Output the (x, y) coordinate of the center of the cell containing the given text.  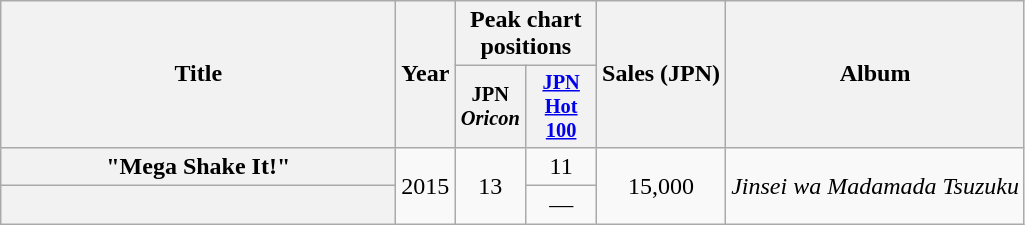
Year (426, 74)
Title (198, 74)
Jinsei wa Madamada Tsuzuku (876, 185)
11 (562, 166)
— (562, 205)
15,000 (662, 185)
"Mega Shake It!" (198, 166)
13 (490, 185)
Peak chart positions (526, 34)
Sales (JPN) (662, 74)
JPN Hot 100 (562, 107)
2015 (426, 185)
Album (876, 74)
JPN Oricon (490, 107)
